Output the (X, Y) coordinate of the center of the cell containing the given text.  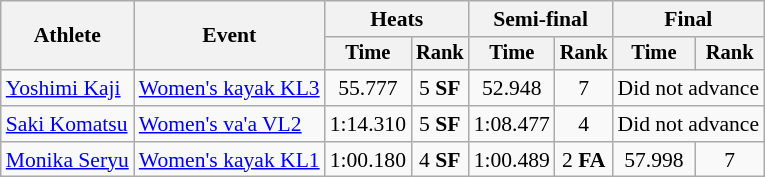
Semi-final (541, 19)
Women's kayak KL3 (230, 88)
1:14.310 (368, 124)
Yoshimi Kaji (68, 88)
4 (584, 124)
52.948 (512, 88)
Heats (397, 19)
Saki Komatsu (68, 124)
1:08.477 (512, 124)
55.777 (368, 88)
7 (584, 88)
Athlete (68, 36)
Event (230, 36)
Final (688, 19)
Women's va'a VL2 (230, 124)
